Locate the cell with the specified text and output its (X, Y) center coordinate. 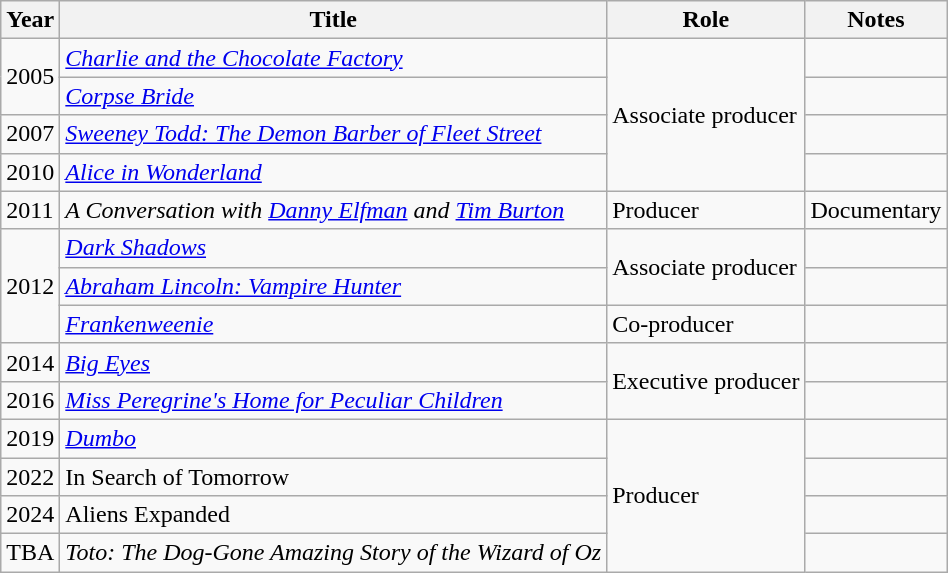
2019 (30, 438)
2010 (30, 172)
A Conversation with Danny Elfman and Tim Burton (334, 210)
Dumbo (334, 438)
In Search of Tomorrow (334, 477)
Year (30, 20)
2012 (30, 286)
Co-producer (706, 324)
2014 (30, 362)
Alice in Wonderland (334, 172)
Corpse Bride (334, 96)
Miss Peregrine's Home for Peculiar Children (334, 400)
Executive producer (706, 381)
Role (706, 20)
Sweeney Todd: The Demon Barber of Fleet Street (334, 134)
Toto: The Dog-Gone Amazing Story of the Wizard of Oz (334, 553)
Charlie and the Chocolate Factory (334, 58)
2024 (30, 515)
2005 (30, 77)
Abraham Lincoln: Vampire Hunter (334, 286)
2011 (30, 210)
Notes (876, 20)
2022 (30, 477)
Big Eyes (334, 362)
Aliens Expanded (334, 515)
2016 (30, 400)
Frankenweenie (334, 324)
2007 (30, 134)
TBA (30, 553)
Title (334, 20)
Documentary (876, 210)
Dark Shadows (334, 248)
